Extract the (X, Y) coordinate from the center of the cell holding the provided text.  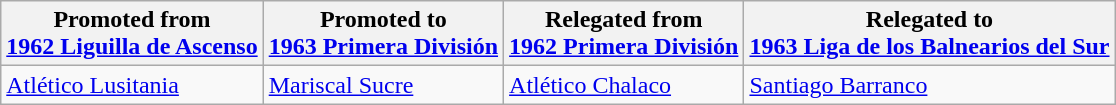
Santiago Barranco (930, 85)
Atlético Chalaco (624, 85)
Relegated to1963 Liga de los Balnearios del Sur (930, 34)
Promoted to1963 Primera División (383, 34)
Atlético Lusitania (132, 85)
Promoted from1962 Liguilla de Ascenso (132, 34)
Relegated from1962 Primera División (624, 34)
Mariscal Sucre (383, 85)
